From the cell containing the given text, extract its center point as [X, Y] coordinate. 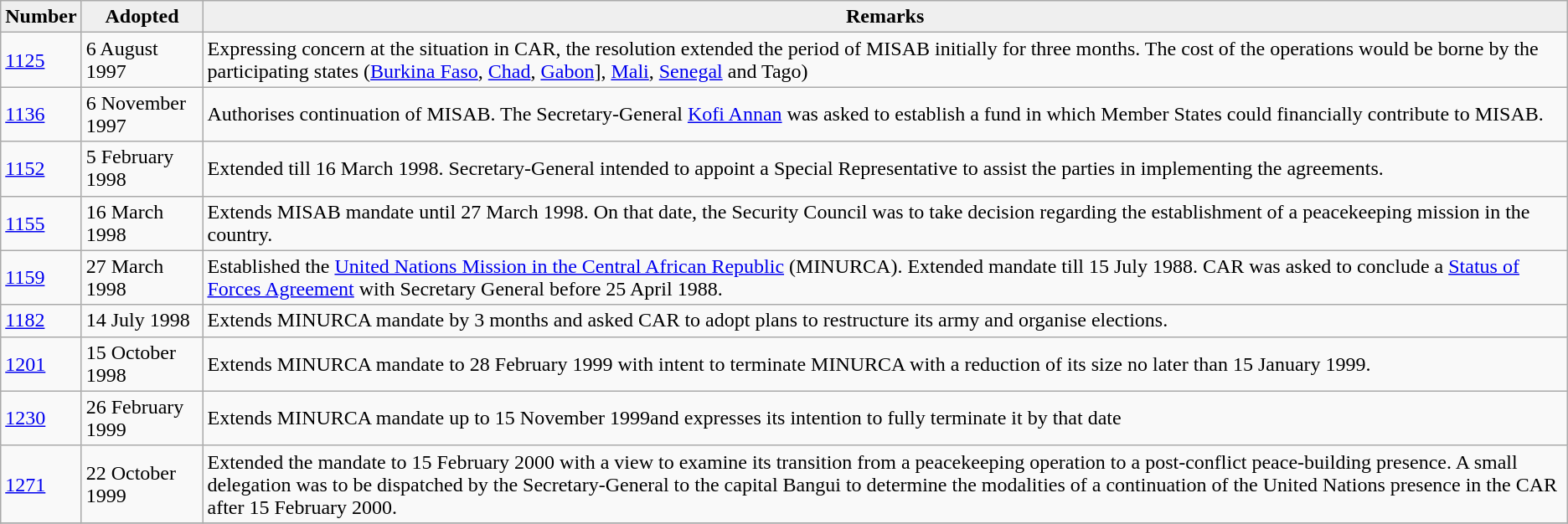
Remarks [885, 17]
Number [41, 17]
6 November 1997 [142, 114]
1152 [41, 169]
1125 [41, 60]
15 October 1998 [142, 363]
6 August 1997 [142, 60]
1182 [41, 321]
5 February 1998 [142, 169]
14 July 1998 [142, 321]
27 March 1998 [142, 278]
Extended till 16 March 1998. Secretary-General intended to appoint a Special Representative to assist the parties in implementing the agreements. [885, 169]
Extends MINURCA mandate up to 15 November 1999and expresses its intention to fully terminate it by that date [885, 419]
1159 [41, 278]
1230 [41, 419]
1271 [41, 484]
1136 [41, 114]
26 February 1999 [142, 419]
Adopted [142, 17]
1155 [41, 223]
Extends MINURCA mandate by 3 months and asked CAR to adopt plans to restructure its army and organise elections. [885, 321]
16 March 1998 [142, 223]
1201 [41, 363]
22 October 1999 [142, 484]
Extends MINURCA mandate to 28 February 1999 with intent to terminate MINURCA with a reduction of its size no later than 15 January 1999. [885, 363]
